Identify which cell holds the provided text, then report its (x, y) central coordinate. 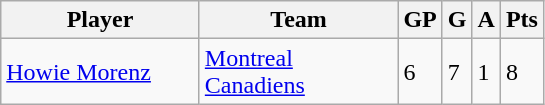
Montreal Canadiens (298, 72)
1 (486, 72)
6 (420, 72)
Player (100, 20)
8 (522, 72)
Team (298, 20)
Pts (522, 20)
A (486, 20)
7 (457, 72)
GP (420, 20)
G (457, 20)
Howie Morenz (100, 72)
